Identify which cell holds the provided text, then report its (X, Y) central coordinate. 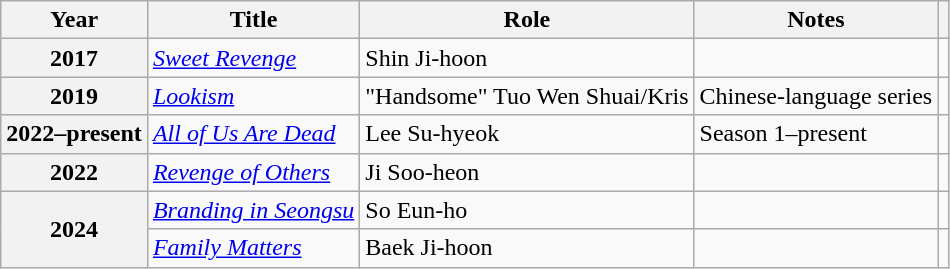
2022–present (74, 134)
Chinese-language series (816, 96)
Shin Ji-hoon (527, 58)
"Handsome" Tuo Wen Shuai/Kris (527, 96)
Family Matters (253, 248)
Baek Ji-hoon (527, 248)
Lee Su-hyeok (527, 134)
Season 1–present (816, 134)
2017 (74, 58)
Sweet Revenge (253, 58)
Ji Soo-heon (527, 172)
2024 (74, 229)
Revenge of Others (253, 172)
So Eun-ho (527, 210)
2022 (74, 172)
Branding in Seongsu (253, 210)
Notes (816, 20)
All of Us Are Dead (253, 134)
2019 (74, 96)
Year (74, 20)
Role (527, 20)
Lookism (253, 96)
Title (253, 20)
